Detect which cell encompasses the target text, then output its [x, y] center coordinate. 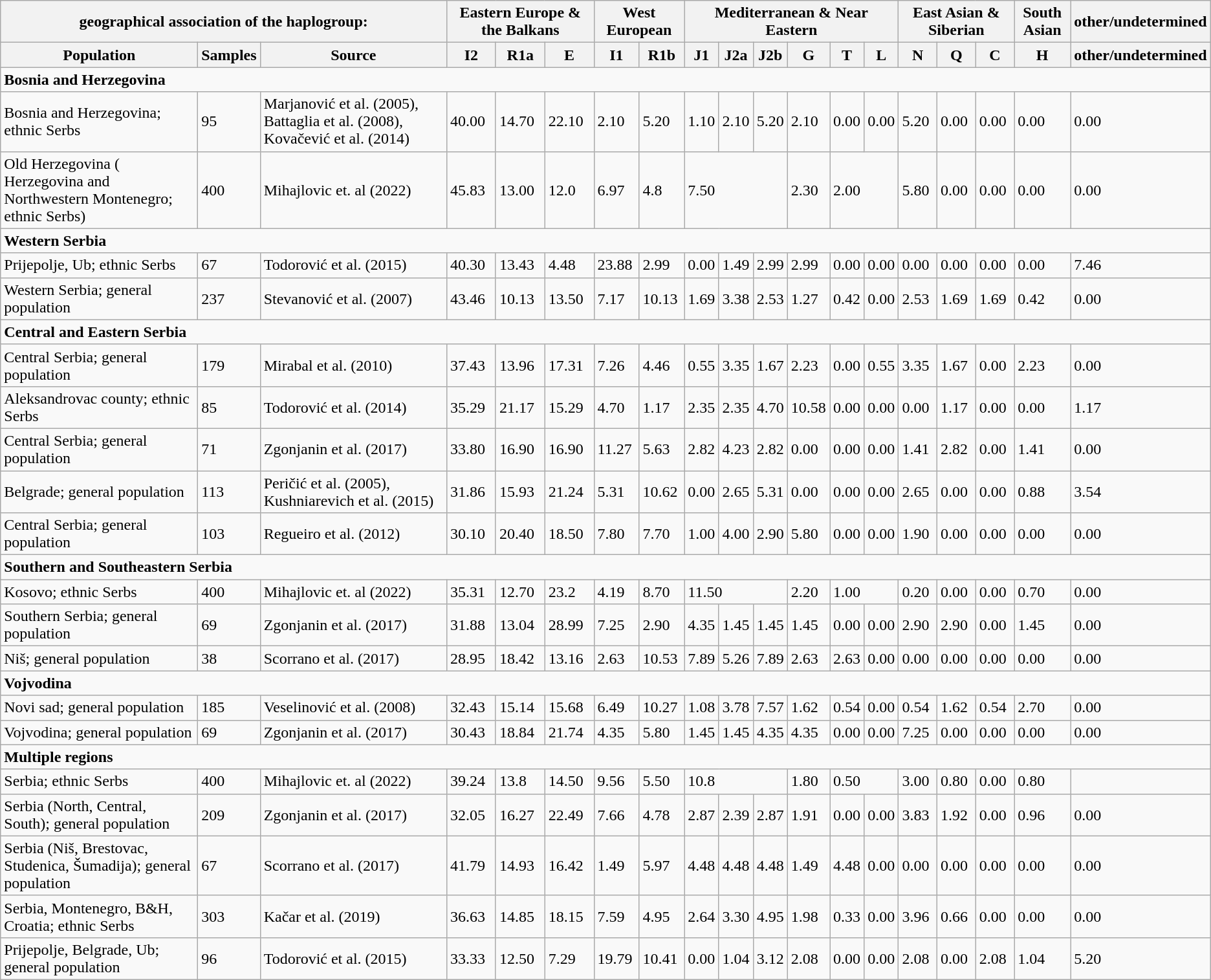
2.39 [736, 815]
185 [229, 708]
4.46 [662, 365]
3.83 [918, 815]
0.20 [918, 592]
31.86 [472, 492]
South Asian [1043, 22]
303 [229, 916]
13.96 [520, 365]
Multiple regions [605, 757]
237 [229, 299]
10.41 [662, 959]
R1b [662, 55]
18.84 [520, 732]
71 [229, 449]
Southern and Southeastern Serbia [605, 567]
10.53 [662, 659]
Population [100, 55]
R1a [520, 55]
Serbia, Montenegro, B&H, Croatia; ethnic Serbs [100, 916]
5.26 [736, 659]
96 [229, 959]
Kosovo; ethnic Serbs [100, 592]
2.20 [809, 592]
Old Herzegovina ( Herzegovina and Northwestern Montenegro; ethnic Serbs) [100, 190]
85 [229, 408]
G [809, 55]
19.79 [616, 959]
Novi sad; general population [100, 708]
12.0 [569, 190]
1.08 [701, 708]
Serbia (Niš, Brestovac, Studenica, Šumadija); general population [100, 866]
95 [229, 122]
2.64 [701, 916]
8.70 [662, 592]
5.97 [662, 866]
7.66 [616, 815]
10.62 [662, 492]
Samples [229, 55]
15.68 [569, 708]
13.8 [520, 781]
Q [957, 55]
6.49 [616, 708]
5.63 [662, 449]
14.70 [520, 122]
38 [229, 659]
4.78 [662, 815]
15.29 [569, 408]
1.10 [701, 122]
Prijepolje, Belgrade, Ub; general population [100, 959]
L [881, 55]
28.99 [569, 625]
30.10 [472, 534]
H [1043, 55]
6.97 [616, 190]
J2a [736, 55]
J1 [701, 55]
23.88 [616, 265]
0.33 [846, 916]
2.70 [1043, 708]
7.50 [736, 190]
17.31 [569, 365]
39.24 [472, 781]
33.33 [472, 959]
18.15 [569, 916]
1.91 [809, 815]
14.85 [520, 916]
10.8 [736, 781]
2.00 [864, 190]
N [918, 55]
Marjanović et al. (2005), Battaglia et al. (2008), Kovačević et al. (2014) [353, 122]
E [569, 55]
West European [639, 22]
7.17 [616, 299]
1.27 [809, 299]
4.8 [662, 190]
Eastern Europe & the Balkans [521, 22]
5.50 [662, 781]
Prijepolje, Ub; ethnic Serbs [100, 265]
35.29 [472, 408]
Western Serbia; general population [100, 299]
14.50 [569, 781]
15.14 [520, 708]
Serbia (North, Central, South); general population [100, 815]
4.00 [736, 534]
22.49 [569, 815]
Vojvodina [605, 683]
13.43 [520, 265]
41.79 [472, 866]
13.16 [569, 659]
3.54 [1141, 492]
37.43 [472, 365]
4.23 [736, 449]
32.43 [472, 708]
11.50 [736, 592]
33.80 [472, 449]
Vojvodina; general population [100, 732]
7.26 [616, 365]
Bosnia and Herzegovina; ethnic Serbs [100, 122]
28.95 [472, 659]
2.30 [809, 190]
0.66 [957, 916]
13.00 [520, 190]
J2b [770, 55]
0.88 [1043, 492]
3.30 [736, 916]
Western Serbia [605, 241]
Niš; general population [100, 659]
East Asian & Siberian [956, 22]
Bosnia and Herzegovina [605, 80]
Stevanović et al. (2007) [353, 299]
35.31 [472, 592]
21.74 [569, 732]
0.96 [1043, 815]
Todorović et al. (2014) [353, 408]
21.24 [569, 492]
13.50 [569, 299]
1.80 [809, 781]
179 [229, 365]
21.17 [520, 408]
7.57 [770, 708]
Mirabal et al. (2010) [353, 365]
11.27 [616, 449]
40.30 [472, 265]
7.59 [616, 916]
7.29 [569, 959]
4.19 [616, 592]
18.50 [569, 534]
18.42 [520, 659]
9.56 [616, 781]
15.93 [520, 492]
Regueiro et al. (2012) [353, 534]
1.90 [918, 534]
32.05 [472, 815]
36.63 [472, 916]
I2 [472, 55]
Mediterranean & Near Eastern [792, 22]
Peričić et al. (2005), Kushniarevich et al. (2015) [353, 492]
7.46 [1141, 265]
16.27 [520, 815]
43.46 [472, 299]
0.70 [1043, 592]
23.2 [569, 592]
22.10 [569, 122]
3.96 [918, 916]
3.38 [736, 299]
1.92 [957, 815]
13.04 [520, 625]
3.78 [736, 708]
45.83 [472, 190]
113 [229, 492]
I1 [616, 55]
31.88 [472, 625]
C [995, 55]
Southern Serbia; general population [100, 625]
geographical association of the haplogroup: [224, 22]
16.42 [569, 866]
7.80 [616, 534]
40.00 [472, 122]
30.43 [472, 732]
7.70 [662, 534]
Kačar et al. (2019) [353, 916]
10.27 [662, 708]
Aleksandrovac county; ethnic Serbs [100, 408]
10.58 [809, 408]
Veselinović et al. (2008) [353, 708]
Serbia; ethnic Serbs [100, 781]
20.40 [520, 534]
3.00 [918, 781]
12.50 [520, 959]
Source [353, 55]
209 [229, 815]
1.98 [809, 916]
0.50 [864, 781]
3.12 [770, 959]
14.93 [520, 866]
103 [229, 534]
12.70 [520, 592]
T [846, 55]
Central and Eastern Serbia [605, 332]
Belgrade; general population [100, 492]
